From the cell containing the given text, extract its center point as (X, Y) coordinate. 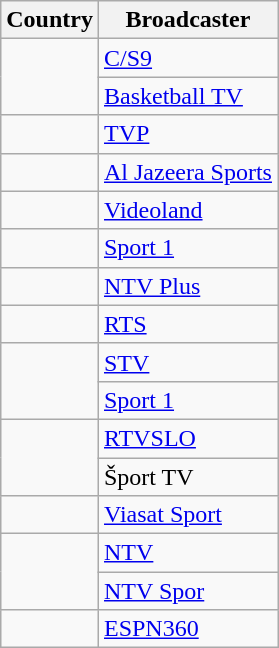
Viasat Sport (188, 515)
Videoland (188, 210)
Broadcaster (188, 20)
NTV (188, 553)
RTVSLO (188, 438)
TVP (188, 134)
STV (188, 362)
NTV Plus (188, 286)
RTS (188, 324)
Al Jazeera Sports (188, 172)
Šport TV (188, 477)
ESPN360 (188, 629)
Country (50, 20)
C/S9 (188, 58)
Basketball TV (188, 96)
NTV Spor (188, 591)
